Return the (X, Y) coordinate for the center point of the cell that contains the specified text.  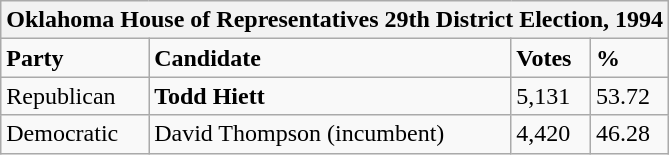
Candidate (330, 58)
% (629, 58)
David Thompson (incumbent) (330, 134)
Votes (551, 58)
Republican (75, 96)
53.72 (629, 96)
4,420 (551, 134)
Democratic (75, 134)
Party (75, 58)
46.28 (629, 134)
5,131 (551, 96)
Todd Hiett (330, 96)
Oklahoma House of Representatives 29th District Election, 1994 (335, 20)
